Extract the (x, y) coordinate from the center of the cell holding the provided text.  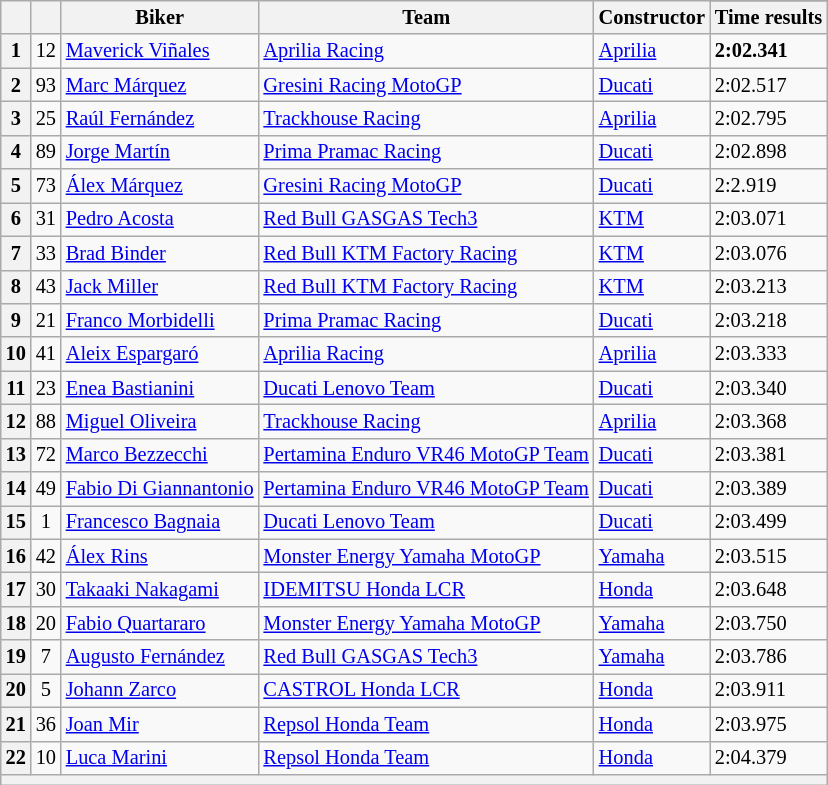
Johann Zarco (160, 690)
2:03.975 (768, 724)
2:03.071 (768, 219)
Fabio Quartararo (160, 623)
Biker (160, 17)
Augusto Fernández (160, 657)
IDEMITSU Honda LCR (426, 589)
42 (46, 556)
2:02.795 (768, 118)
2:03.911 (768, 690)
19 (16, 657)
2:02.517 (768, 85)
31 (46, 219)
2:02.898 (768, 152)
Enea Bastianini (160, 388)
93 (46, 85)
8 (16, 287)
14 (16, 489)
15 (16, 522)
2:03.381 (768, 455)
Time results (768, 17)
Constructor (652, 17)
Jorge Martín (160, 152)
2:03.333 (768, 354)
4 (16, 152)
16 (16, 556)
Fabio Di Giannantonio (160, 489)
2:03.648 (768, 589)
2:03.750 (768, 623)
Miguel Oliveira (160, 421)
Álex Márquez (160, 186)
17 (16, 589)
2:03.499 (768, 522)
23 (46, 388)
33 (46, 253)
Pedro Acosta (160, 219)
Brad Binder (160, 253)
2:03.340 (768, 388)
Marco Bezzecchi (160, 455)
2 (16, 85)
Team (426, 17)
Luca Marini (160, 758)
43 (46, 287)
Maverick Viñales (160, 51)
36 (46, 724)
2:2.919 (768, 186)
25 (46, 118)
Franco Morbidelli (160, 320)
6 (16, 219)
2:03.218 (768, 320)
30 (46, 589)
41 (46, 354)
11 (16, 388)
2:03.515 (768, 556)
88 (46, 421)
3 (16, 118)
Joan Mir (160, 724)
Jack Miller (160, 287)
49 (46, 489)
2:03.076 (768, 253)
Raúl Fernández (160, 118)
2:03.368 (768, 421)
89 (46, 152)
2:03.213 (768, 287)
2:02.341 (768, 51)
Álex Rins (160, 556)
73 (46, 186)
Takaaki Nakagami (160, 589)
18 (16, 623)
CASTROL Honda LCR (426, 690)
Aleix Espargaró (160, 354)
2:03.389 (768, 489)
9 (16, 320)
2:04.379 (768, 758)
2:03.786 (768, 657)
22 (16, 758)
13 (16, 455)
Marc Márquez (160, 85)
72 (46, 455)
Francesco Bagnaia (160, 522)
